Return (X, Y) of the center of cell containing provided text 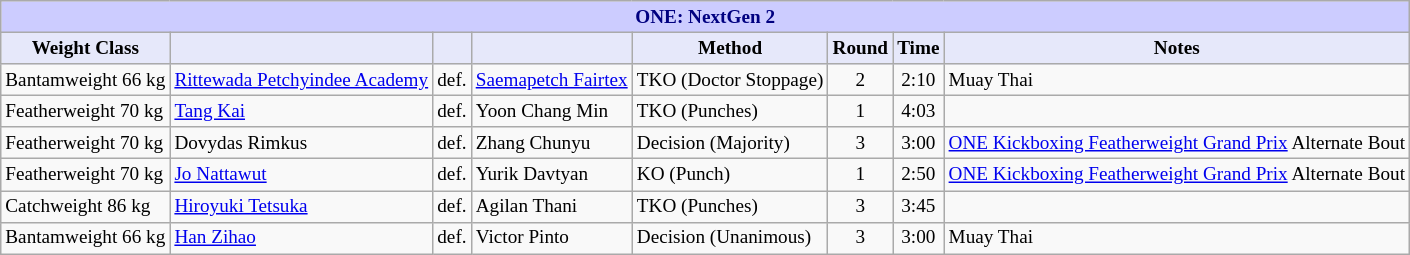
Tang Kai (302, 111)
TKO (Doctor Stoppage) (730, 80)
Catchweight 86 kg (86, 206)
Han Zihao (302, 238)
Decision (Majority) (730, 143)
ONE: NextGen 2 (706, 17)
3:45 (918, 206)
Agilan Thani (552, 206)
Victor Pinto (552, 238)
Zhang Chunyu (552, 143)
Time (918, 48)
Jo Nattawut (302, 175)
Decision (Unanimous) (730, 238)
2:50 (918, 175)
Dovydas Rimkus (302, 143)
Weight Class (86, 48)
Yurik Davtyan (552, 175)
Saemapetch Fairtex (552, 80)
Yoon Chang Min (552, 111)
KO (Punch) (730, 175)
Hiroyuki Tetsuka (302, 206)
4:03 (918, 111)
Rittewada Petchyindee Academy (302, 80)
Notes (1176, 48)
2:10 (918, 80)
2 (860, 80)
Round (860, 48)
Method (730, 48)
